Identify which cell holds the provided text, then report its (X, Y) central coordinate. 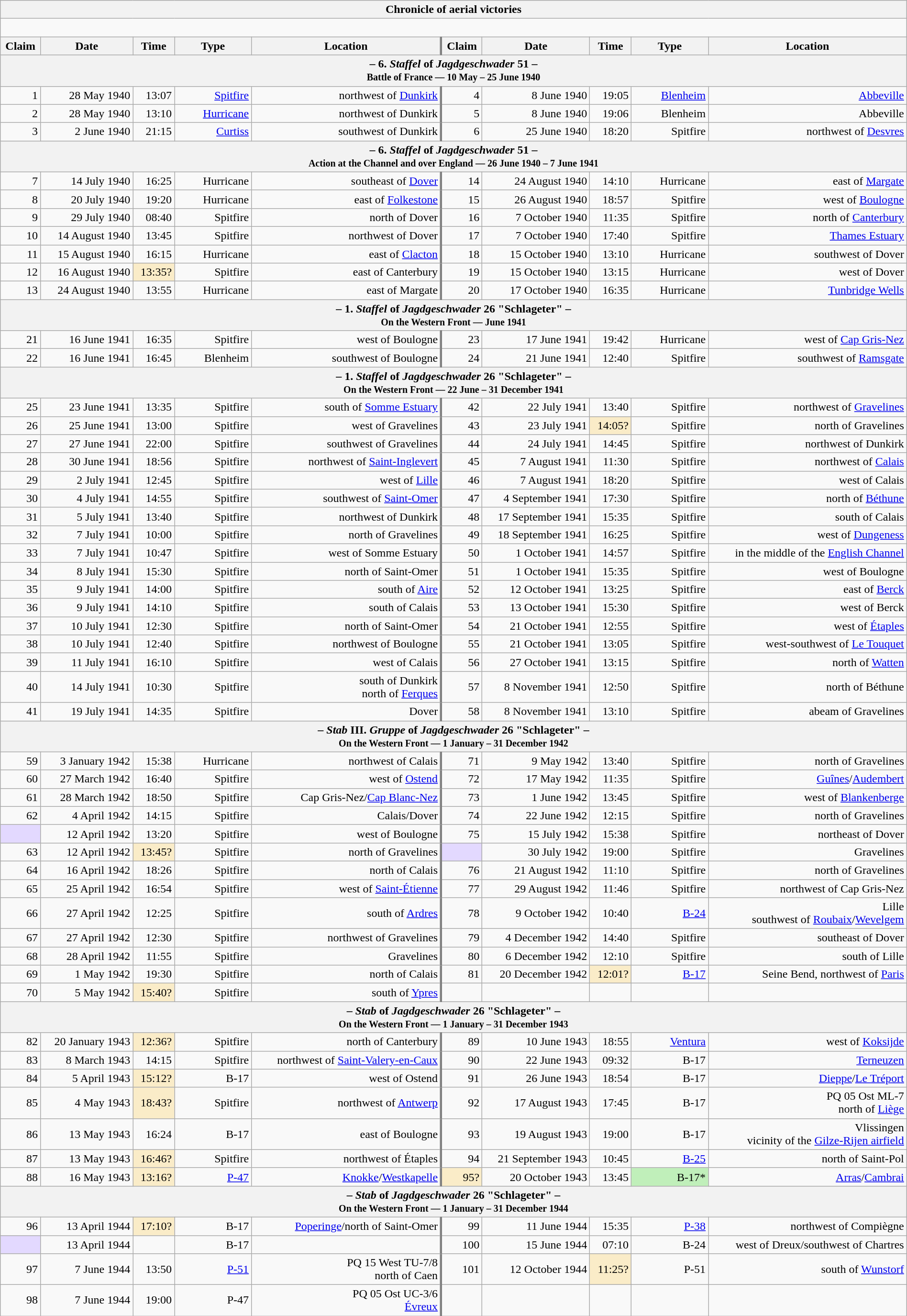
25 June 1940 (536, 132)
97 (21, 1269)
18:56 (154, 462)
07:10 (610, 1245)
63 (21, 852)
– Stab III. Gruppe of Jagdgeschwader 26 "Schlageter" –On the Western Front — 1 January – 31 December 1942 (453, 736)
west of Blankenberge (807, 797)
71 (462, 761)
84 (21, 1078)
10:30 (154, 687)
61 (21, 797)
14:55 (154, 498)
17 (462, 235)
west of Koksijde (807, 1042)
22:00 (154, 444)
16:45 (154, 358)
16:10 (154, 662)
22 (21, 358)
west of Gravelines (346, 425)
east of Folkestone (346, 199)
11:10 (610, 870)
16 August 1940 (87, 272)
54 (462, 626)
B-25 (670, 1159)
north of Saint-Pol (807, 1159)
11:25? (610, 1269)
1 (21, 95)
95? (462, 1177)
45 (462, 462)
79 (462, 938)
21 September 1943 (536, 1159)
northeast of Dover (807, 834)
25 (21, 407)
83 (21, 1060)
west of Saint-Étienne (346, 889)
56 (462, 662)
4 July 1941 (87, 498)
10:45 (610, 1159)
28 (21, 462)
90 (462, 1060)
16:24 (154, 1134)
19:20 (154, 199)
northwest of Saint-Valery-en-Caux (346, 1060)
33 (21, 553)
south of Dunkirk north of Ferques (346, 687)
1 June 1942 (536, 797)
39 (21, 662)
36 (21, 608)
4 September 1941 (536, 498)
Seine Bend, northwest of Paris (807, 974)
65 (21, 889)
44 (462, 444)
west-southwest of Le Touquet (807, 644)
south of Ypres (346, 993)
27 October 1941 (536, 662)
73 (462, 797)
northwest of Saint-Inglevert (346, 462)
5 April 1943 (87, 1078)
40 (21, 687)
85 (21, 1103)
25 April 1942 (87, 889)
51 (462, 571)
18:43? (154, 1103)
11:30 (610, 462)
26 August 1940 (536, 199)
30 June 1941 (87, 462)
12:50 (610, 687)
21:15 (154, 132)
8 (21, 199)
northwest of Étaples (346, 1159)
18:55 (610, 1042)
Poperinge/north of Saint-Omer (346, 1226)
– 1. Staffel of Jagdgeschwader 26 "Schlageter" –On the Western Front — 22 June – 31 December 1941 (453, 383)
30 (21, 498)
88 (21, 1177)
west of Étaples (807, 626)
11 July 1941 (87, 662)
12:25 (154, 913)
29 (21, 480)
26 (21, 425)
west of Somme Estuary (346, 553)
2 June 1940 (87, 132)
14:00 (154, 590)
21 June 1941 (536, 358)
19:42 (610, 340)
53 (462, 608)
9 May 1942 (536, 761)
15 (462, 199)
12 October 1944 (536, 1269)
12:55 (610, 626)
11:46 (610, 889)
92 (462, 1103)
18:54 (610, 1078)
62 (21, 815)
28 April 1942 (87, 956)
abeam of Gravelines (807, 712)
southwest of Ramsgate (807, 358)
18:57 (610, 199)
17 September 1941 (536, 516)
96 (21, 1226)
26 June 1943 (536, 1078)
PQ 15 West TU-7/8north of Caen (346, 1269)
9 October 1942 (536, 913)
14 July 1940 (87, 181)
east of Berck (807, 590)
19 (462, 272)
18:50 (154, 797)
13:20 (154, 834)
14 (462, 181)
15 August 1940 (87, 254)
70 (21, 993)
10:00 (154, 535)
Tunbridge Wells (807, 290)
98 (21, 1301)
17 May 1942 (536, 779)
69 (21, 974)
west of Dreux/southwest of Chartres (807, 1245)
57 (462, 687)
14:35 (154, 712)
13:35 (154, 407)
9 (21, 217)
75 (462, 834)
southwest of Saint-Omer (346, 498)
19:30 (154, 974)
11:55 (154, 956)
24 (462, 358)
6 (462, 132)
west of Berck (807, 608)
67 (21, 938)
– Stab of Jagdgeschwader 26 "Schlageter" –On the Western Front — 1 January – 31 December 1944 (453, 1201)
16 May 1943 (87, 1177)
20 December 1942 (536, 974)
5 (462, 113)
17 June 1941 (536, 340)
17:45 (610, 1103)
42 (462, 407)
northwest of Antwerp (346, 1103)
32 (21, 535)
13:45? (154, 852)
18 (462, 254)
94 (462, 1159)
west of Dungeness (807, 535)
16 (462, 217)
20 October 1943 (536, 1177)
29 August 1942 (536, 889)
12:15 (610, 815)
20 July 1940 (87, 199)
southwest of Gravelines (346, 444)
Ventura (670, 1042)
20 (462, 290)
59 (21, 761)
13 October 1941 (536, 608)
west of Dover (807, 272)
north of Watten (807, 662)
47 (462, 498)
Dieppe/Le Tréport (807, 1078)
10 June 1943 (536, 1042)
south of Lille (807, 956)
43 (462, 425)
Knokke/Westkapelle (346, 1177)
Thames Estuary (807, 235)
20 January 1943 (87, 1042)
30 July 1942 (536, 852)
Guînes/Audembert (807, 779)
35 (21, 590)
3 January 1942 (87, 761)
16 April 1942 (87, 870)
Arras/Cambrai (807, 1177)
14 August 1940 (87, 235)
PQ 05 Ost ML-7north of Liège (807, 1103)
northwest of Dover (346, 235)
5 May 1942 (87, 993)
13:05 (610, 644)
19 July 1941 (87, 712)
38 (21, 644)
77 (462, 889)
Vlissingenvicinity of the Gilze-Rijen airfield (807, 1134)
Curtiss (213, 132)
99 (462, 1226)
south of Aire (346, 590)
Dover (346, 712)
west of Lille (346, 480)
91 (462, 1078)
13:07 (154, 95)
10:40 (610, 913)
48 (462, 516)
13:00 (154, 425)
11 June 1944 (536, 1226)
4 December 1942 (536, 938)
18 September 1941 (536, 535)
– 6. Staffel of Jagdgeschwader 51 –Action at the Channel and over England — 26 June 1940 – 7 June 1941 (453, 156)
southwest of Dover (807, 254)
46 (462, 480)
4 May 1943 (87, 1103)
12:01? (610, 974)
19:05 (610, 95)
B-17* (670, 1177)
23 June 1941 (87, 407)
29 July 1940 (87, 217)
74 (462, 815)
100 (462, 1245)
12 October 1941 (536, 590)
east of Canterbury (346, 272)
09:32 (610, 1060)
66 (21, 913)
10:47 (154, 553)
Cap Gris-Nez/Cap Blanc-Nez (346, 797)
2 July 1941 (87, 480)
2 (21, 113)
25 June 1941 (87, 425)
11 (21, 254)
12 (21, 272)
– 1. Staffel of Jagdgeschwader 26 "Schlageter" –On the Western Front — June 1941 (453, 315)
13:50 (154, 1269)
northwest of Cap Gris-Nez (807, 889)
37 (21, 626)
27 (21, 444)
3 (21, 132)
12:10 (610, 956)
82 (21, 1042)
16:40 (154, 779)
15:12? (154, 1078)
Chronicle of aerial victories (453, 10)
72 (462, 779)
55 (462, 644)
17:30 (610, 498)
21 (21, 340)
14:45 (610, 444)
– 6. Staffel of Jagdgeschwader 51 –Battle of France — 10 May – 25 June 1940 (453, 71)
13:55 (154, 290)
24 July 1941 (536, 444)
31 (21, 516)
17 October 1940 (536, 290)
12:36? (154, 1042)
6 December 1942 (536, 956)
64 (21, 870)
southwest of Dunkirk (346, 132)
27 June 1941 (87, 444)
19 August 1943 (536, 1134)
15 July 1942 (536, 834)
northwest of Compiègne (807, 1226)
17:40 (610, 235)
southwest of Boulogne (346, 358)
21 August 1942 (536, 870)
15 June 1944 (536, 1245)
16:54 (154, 889)
7 (21, 181)
52 (462, 590)
28 March 1942 (87, 797)
76 (462, 870)
west of Cap Gris-Nez (807, 340)
14:57 (610, 553)
22 July 1941 (536, 407)
18:26 (154, 870)
93 (462, 1134)
in the middle of the English Channel (807, 553)
23 July 1941 (536, 425)
89 (462, 1042)
81 (462, 974)
14 July 1941 (87, 687)
east of Boulogne (346, 1134)
– Stab of Jagdgeschwader 26 "Schlageter" –On the Western Front — 1 January – 31 December 1943 (453, 1017)
5 July 1941 (87, 516)
Terneuzen (807, 1060)
27 March 1942 (87, 779)
15:40? (154, 993)
50 (462, 553)
86 (21, 1134)
south of Ardres (346, 913)
13:16? (154, 1177)
4 April 1942 (87, 815)
13:25 (610, 590)
PQ 05 Ost UC-3/6Évreux (346, 1301)
4 (462, 95)
23 (462, 340)
78 (462, 913)
101 (462, 1269)
16:15 (154, 254)
08:40 (154, 217)
northwest of Boulogne (346, 644)
Calais/Dover (346, 815)
12:45 (154, 480)
north of Dover (346, 217)
87 (21, 1159)
49 (462, 535)
8 July 1941 (87, 571)
P-38 (670, 1226)
58 (462, 712)
16:46? (154, 1159)
17:10? (154, 1226)
17 August 1943 (536, 1103)
Lillesouthwest of Roubaix/Wevelgem (807, 913)
13:35? (154, 272)
1 May 1942 (87, 974)
13 (21, 290)
34 (21, 571)
41 (21, 712)
8 March 1943 (87, 1060)
northwest of Desvres (807, 132)
east of Clacton (346, 254)
80 (462, 956)
19:06 (610, 113)
68 (21, 956)
22 June 1942 (536, 815)
14:40 (610, 938)
22 June 1943 (536, 1060)
south of Somme Estuary (346, 407)
60 (21, 779)
south of Wunstorf (807, 1269)
14:05? (610, 425)
10 (21, 235)
